Capture the cell that displays the provided text and extract its (X, Y) central coordinate. 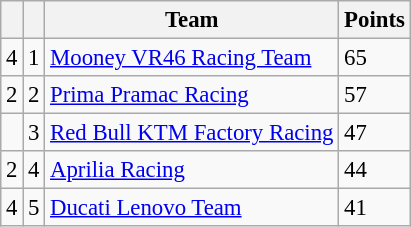
41 (374, 208)
47 (374, 133)
Aprilia Racing (192, 170)
65 (374, 58)
Red Bull KTM Factory Racing (192, 133)
44 (374, 170)
Mooney VR46 Racing Team (192, 58)
3 (34, 133)
Ducati Lenovo Team (192, 208)
57 (374, 95)
5 (34, 208)
1 (34, 58)
Prima Pramac Racing (192, 95)
Points (374, 20)
Team (192, 20)
